From the cell containing the given text, extract its center point as (x, y) coordinate. 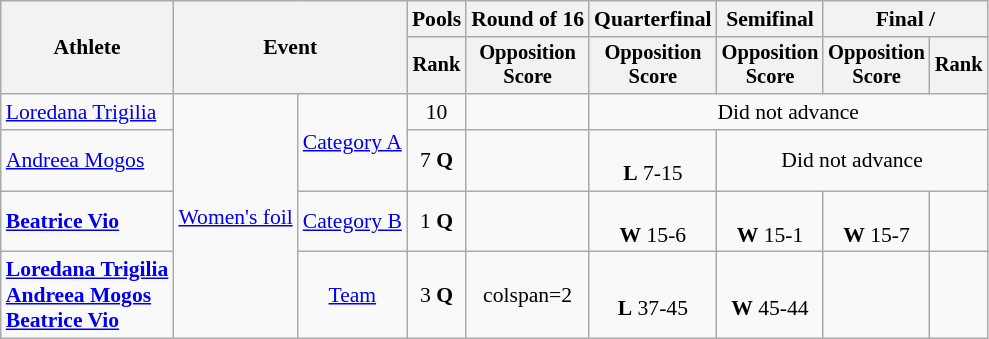
L 7-15 (653, 160)
Beatrice Vio (88, 222)
W 15-7 (876, 222)
10 (436, 112)
Event (290, 48)
W 15-1 (770, 222)
colspan=2 (528, 296)
Loredana Trigilia (88, 112)
Final / (905, 19)
Pools (436, 19)
Semifinal (770, 19)
Team (352, 296)
W 15-6 (653, 222)
1 Q (436, 222)
Category A (352, 142)
L 37-45 (653, 296)
Athlete (88, 48)
Women's foil (235, 216)
7 Q (436, 160)
Category B (352, 222)
3 Q (436, 296)
Quarterfinal (653, 19)
Andreea Mogos (88, 160)
W 45-44 (770, 296)
Loredana TrigiliaAndreea MogosBeatrice Vio (88, 296)
Round of 16 (528, 19)
